Capture the cell that displays the provided text and extract its (x, y) central coordinate. 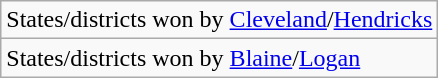
States/districts won by Cleveland/Hendricks (220, 20)
States/districts won by Blaine/Logan (220, 58)
